For the text-containing cell, return its midpoint in [x, y] coordinate format. 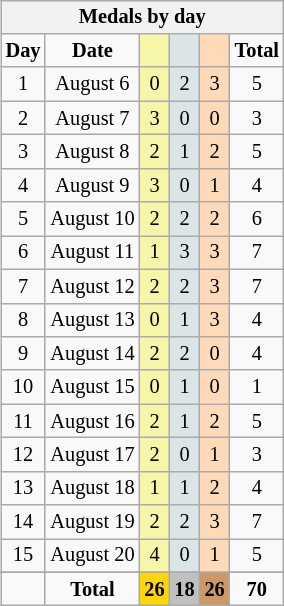
12 [24, 455]
15 [24, 556]
August 18 [92, 488]
Date [92, 51]
August 17 [92, 455]
August 8 [92, 152]
August 15 [92, 387]
August 20 [92, 556]
Day [24, 51]
August 14 [92, 354]
August 11 [92, 253]
10 [24, 387]
Medals by day [142, 17]
18 [185, 589]
August 6 [92, 84]
August 13 [92, 320]
70 [257, 589]
August 16 [92, 421]
14 [24, 522]
August 9 [92, 185]
August 7 [92, 118]
11 [24, 421]
9 [24, 354]
8 [24, 320]
13 [24, 488]
August 19 [92, 522]
August 12 [92, 286]
August 10 [92, 219]
